Determine the (X, Y) coordinate at the center of the cell enclosing the given text.  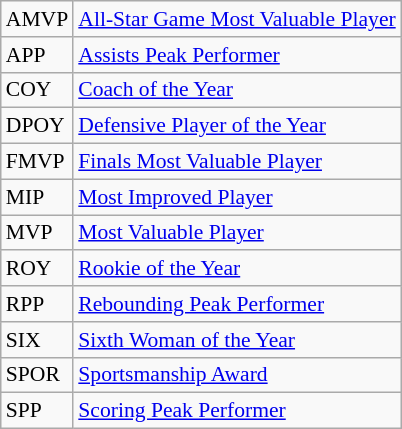
Finals Most Valuable Player (236, 162)
MVP (38, 233)
Coach of the Year (236, 90)
APP (38, 55)
Rebounding Peak Performer (236, 304)
Defensive Player of the Year (236, 126)
All-Star Game Most Valuable Player (236, 19)
Most Valuable Player (236, 233)
AMVP (38, 19)
SPOR (38, 375)
RPP (38, 304)
MIP (38, 197)
DPOY (38, 126)
Assists Peak Performer (236, 55)
SIX (38, 340)
Most Improved Player (236, 197)
Sportsmanship Award (236, 375)
FMVP (38, 162)
Rookie of the Year (236, 269)
SPP (38, 411)
ROY (38, 269)
COY (38, 90)
Scoring Peak Performer (236, 411)
Sixth Woman of the Year (236, 340)
